Find where the given text appears and provide that cell's center as [x, y] coordinate. 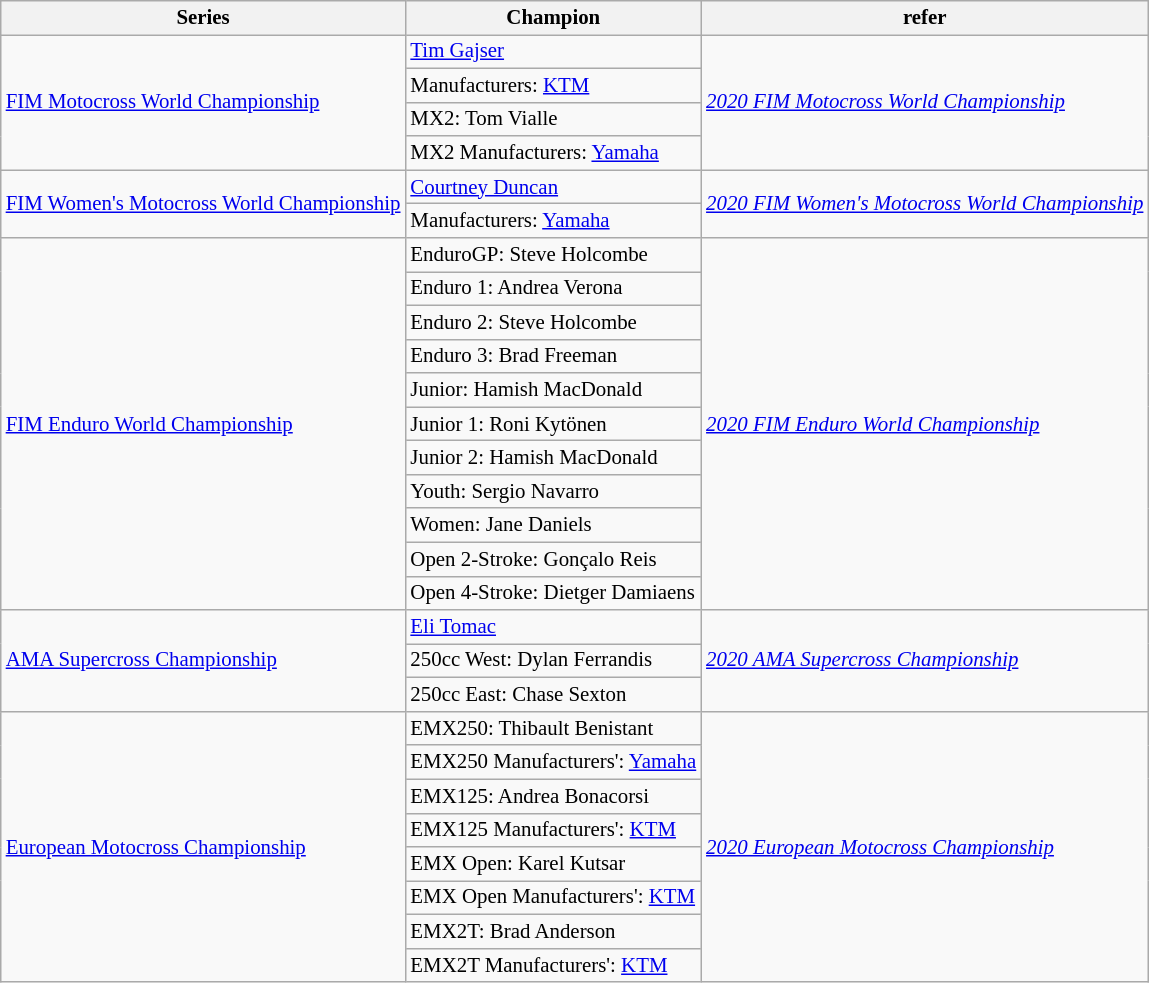
refer [924, 18]
250cc East: Chase Sexton [553, 695]
250cc West: Dylan Ferrandis [553, 661]
Tim Gajser [553, 51]
EMX250: Thibault Benistant [553, 728]
Youth: Sergio Navarro [553, 491]
Champion [553, 18]
EMX2T Manufacturers': KTM [553, 965]
FIM Women's Motocross World Championship [204, 204]
FIM Motocross World Championship [204, 102]
MX2: Tom Vialle [553, 119]
Enduro 1: Andrea Verona [553, 288]
Open 4-Stroke: Dietger Damiaens [553, 593]
Courtney Duncan [553, 187]
Open 2-Stroke: Gonçalo Reis [553, 559]
2020 FIM Enduro World Championship [924, 424]
EMX125 Manufacturers': KTM [553, 830]
Manufacturers: KTM [553, 85]
2020 AMA Supercross Championship [924, 661]
EMX Open: Karel Kutsar [553, 864]
AMA Supercross Championship [204, 661]
EMX Open Manufacturers': KTM [553, 898]
2020 FIM Women's Motocross World Championship [924, 204]
MX2 Manufacturers: Yamaha [553, 153]
Manufacturers: Yamaha [553, 221]
Enduro 3: Brad Freeman [553, 356]
EMX250 Manufacturers': Yamaha [553, 762]
Junior: Hamish MacDonald [553, 390]
European Motocross Championship [204, 846]
Series [204, 18]
Women: Jane Daniels [553, 525]
Junior 1: Roni Kytönen [553, 424]
2020 European Motocross Championship [924, 846]
Eli Tomac [553, 627]
EnduroGP: Steve Holcombe [553, 255]
EMX125: Andrea Bonacorsi [553, 796]
EMX2T: Brad Anderson [553, 931]
FIM Enduro World Championship [204, 424]
2020 FIM Motocross World Championship [924, 102]
Enduro 2: Steve Holcombe [553, 322]
Junior 2: Hamish MacDonald [553, 458]
